Search for the cell housing the specified text and yield its [x, y] center coordinate. 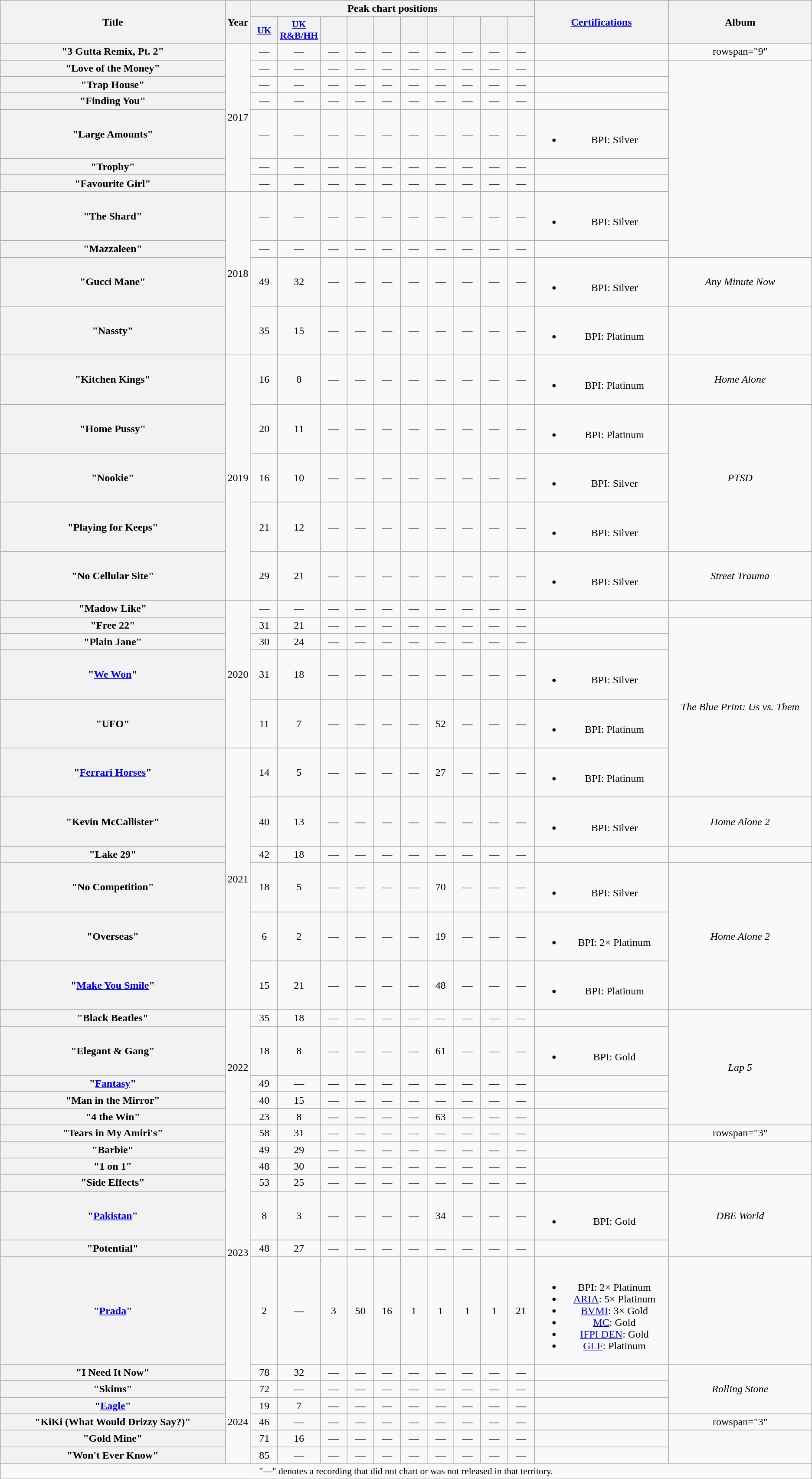
"KiKi (What Would Drizzy Say?)" [113, 1422]
DBE World [740, 1216]
"Trap House" [113, 85]
"No Competition" [113, 887]
12 [299, 527]
"Elegant & Gang" [113, 1051]
61 [441, 1051]
50 [360, 1310]
"Make You Smile" [113, 986]
71 [264, 1439]
"Won't Ever Know" [113, 1455]
"The Shard" [113, 216]
53 [264, 1183]
2020 [238, 674]
The Blue Print: Us vs. Them [740, 707]
2021 [238, 879]
"Finding You" [113, 101]
34 [441, 1216]
Album [740, 22]
"Nassty" [113, 331]
2017 [238, 117]
2019 [238, 478]
"1 on 1" [113, 1166]
78 [264, 1372]
"Prada" [113, 1310]
"Large Amounts" [113, 134]
"Lake 29" [113, 854]
"I Need It Now" [113, 1372]
"We Won" [113, 674]
"—" denotes a recording that did not chart or was not released in that territory. [406, 1471]
BPI: 2× PlatinumARIA: 5× PlatinumBVMI: 3× GoldMC: GoldIFPI DEN: GoldGLF: Platinum [601, 1310]
85 [264, 1455]
10 [299, 478]
Any Minute Now [740, 281]
2023 [238, 1253]
rowspan="9" [740, 52]
"Mazzaleen" [113, 249]
"Favourite Girl" [113, 183]
Title [113, 22]
"Love of the Money" [113, 68]
Home Alone [740, 380]
PTSD [740, 478]
Lap 5 [740, 1067]
"Trophy" [113, 167]
"Barbie" [113, 1150]
24 [299, 642]
"Pakistan" [113, 1216]
"Overseas" [113, 936]
"3 Gutta Remix, Pt. 2" [113, 52]
2022 [238, 1067]
BPI: 2× Platinum [601, 936]
13 [299, 822]
46 [264, 1422]
"Madow Like" [113, 609]
14 [264, 772]
2024 [238, 1422]
"Fantasy" [113, 1084]
6 [264, 936]
Street Trauma [740, 576]
20 [264, 429]
52 [441, 724]
"Playing for Keeps" [113, 527]
"Black Beatles" [113, 1018]
"Ferrari Horses" [113, 772]
Peak chart positions [393, 9]
"4 the Win" [113, 1117]
Rolling Stone [740, 1389]
42 [264, 854]
Year [238, 22]
UK [264, 30]
"Plain Jane" [113, 642]
"Eagle" [113, 1405]
"Home Pussy" [113, 429]
72 [264, 1389]
63 [441, 1117]
"Side Effects" [113, 1183]
25 [299, 1183]
"Tears in My Amiri's" [113, 1133]
"Free 22" [113, 625]
"Potential" [113, 1248]
UKR&B/HH [299, 30]
"Nookie" [113, 478]
"UFO" [113, 724]
"No Cellular Site" [113, 576]
2018 [238, 273]
"Man in the Mirror" [113, 1100]
70 [441, 887]
"Skims" [113, 1389]
Certifications [601, 22]
"Kevin McCallister" [113, 822]
58 [264, 1133]
23 [264, 1117]
"Gucci Mane" [113, 281]
"Kitchen Kings" [113, 380]
"Gold Mine" [113, 1439]
